From the cell containing the given text, extract its center point as (X, Y) coordinate. 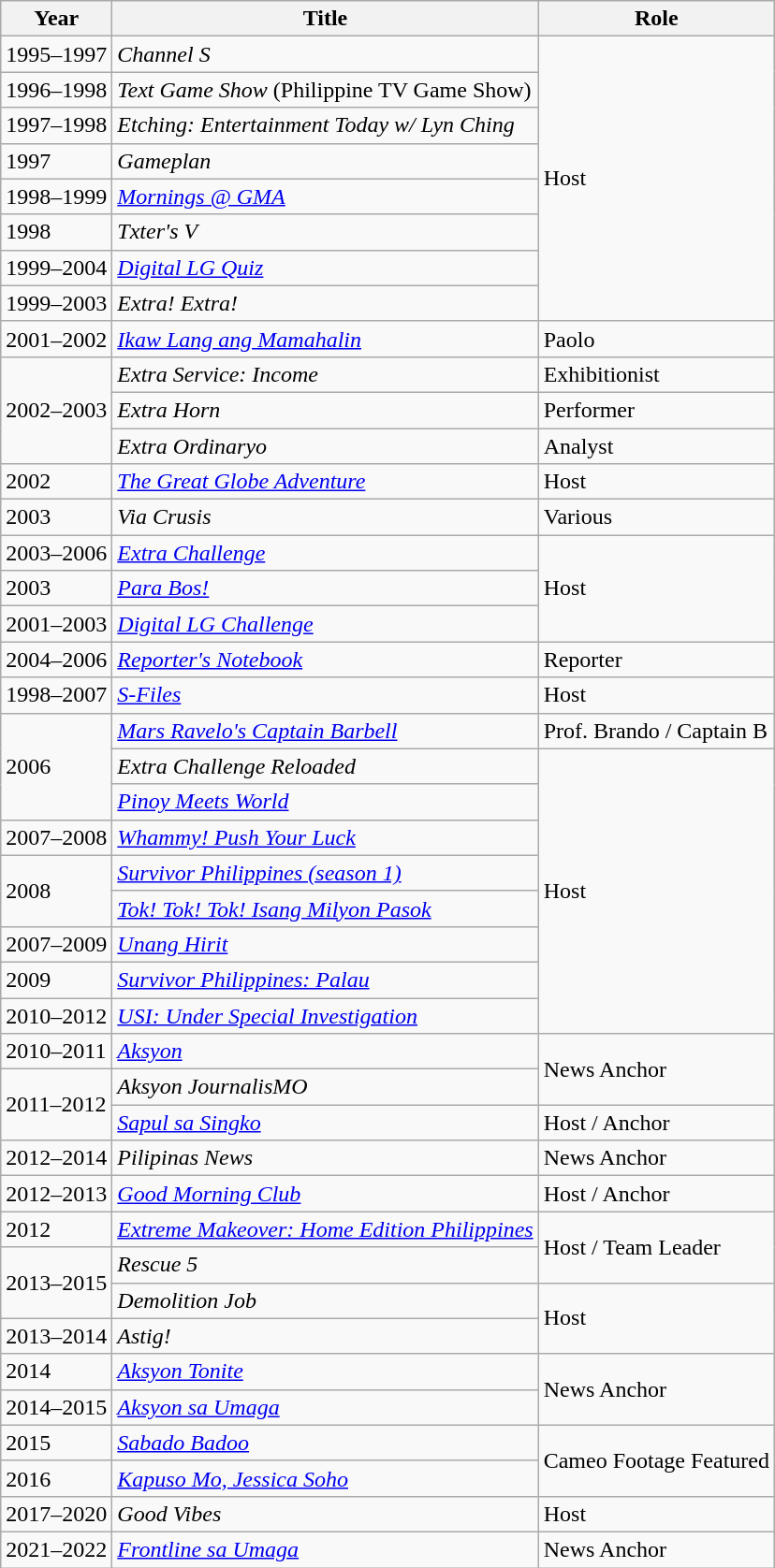
Survivor Philippines (season 1) (326, 873)
Para Bos! (326, 588)
Unang Hirit (326, 944)
Digital LG Challenge (326, 624)
Performer (656, 410)
Various (656, 517)
2010–2011 (56, 1052)
2017–2020 (56, 1514)
2012 (56, 1229)
Aksyon JournalisMO (326, 1087)
Extra Ordinaryo (326, 446)
Extra! Extra! (326, 303)
Host / Team Leader (656, 1247)
2014–2015 (56, 1407)
Year (56, 19)
S-Files (326, 695)
2002 (56, 482)
1998 (56, 232)
Survivor Philippines: Palau (326, 980)
Aksyon Tonite (326, 1372)
1999–2003 (56, 303)
1998–1999 (56, 196)
2021–2022 (56, 1549)
Gameplan (326, 161)
Reporter's Notebook (326, 660)
Reporter (656, 660)
Demolition Job (326, 1300)
Whammy! Push Your Luck (326, 837)
Good Morning Club (326, 1194)
2001–2003 (56, 624)
2009 (56, 980)
1995–1997 (56, 54)
Extra Challenge (326, 553)
The Great Globe Adventure (326, 482)
Pilipinas News (326, 1158)
Title (326, 19)
Analyst (656, 446)
2015 (56, 1443)
Astig! (326, 1336)
Aksyon (326, 1052)
Pinoy Meets World (326, 802)
2014 (56, 1372)
Sabado Badoo (326, 1443)
2012–2013 (56, 1194)
2010–2012 (56, 1015)
2012–2014 (56, 1158)
2007–2008 (56, 837)
Paolo (656, 339)
2007–2009 (56, 944)
Role (656, 19)
Ikaw Lang ang Mamahalin (326, 339)
1997 (56, 161)
Etching: Entertainment Today w/ Lyn Ching (326, 125)
Prof. Brando / Captain B (656, 731)
Extreme Makeover: Home Edition Philippines (326, 1229)
1996–1998 (56, 90)
1997–1998 (56, 125)
2013–2014 (56, 1336)
Frontline sa Umaga (326, 1549)
Rescue 5 (326, 1265)
Extra Challenge Reloaded (326, 766)
Exhibitionist (656, 374)
Mars Ravelo's Captain Barbell (326, 731)
2004–2006 (56, 660)
Tok! Tok! Tok! Isang Milyon Pasok (326, 908)
USI: Under Special Investigation (326, 1015)
2006 (56, 766)
Txter's V (326, 232)
Channel S (326, 54)
2008 (56, 891)
2002–2003 (56, 410)
Via Crusis (326, 517)
Good Vibes (326, 1514)
Extra Service: Income (326, 374)
2001–2002 (56, 339)
Kapuso Mo, Jessica Soho (326, 1478)
Sapul sa Singko (326, 1123)
Digital LG Quiz (326, 268)
Mornings @ GMA (326, 196)
Extra Horn (326, 410)
Cameo Footage Featured (656, 1460)
2011–2012 (56, 1105)
1998–2007 (56, 695)
2013–2015 (56, 1283)
1999–2004 (56, 268)
2003–2006 (56, 553)
Text Game Show (Philippine TV Game Show) (326, 90)
2016 (56, 1478)
Aksyon sa Umaga (326, 1407)
